Find where the given text appears and provide that cell's center as [X, Y] coordinate. 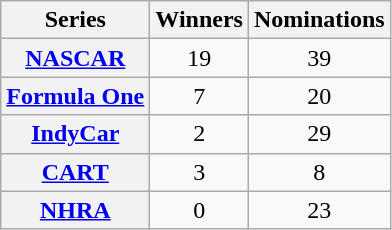
0 [200, 210]
7 [200, 96]
Formula One [76, 96]
19 [200, 58]
CART [76, 172]
IndyCar [76, 134]
39 [319, 58]
23 [319, 210]
2 [200, 134]
Winners [200, 20]
NHRA [76, 210]
29 [319, 134]
Series [76, 20]
3 [200, 172]
Nominations [319, 20]
8 [319, 172]
20 [319, 96]
NASCAR [76, 58]
